For the text-containing cell, return its midpoint in (X, Y) coordinate format. 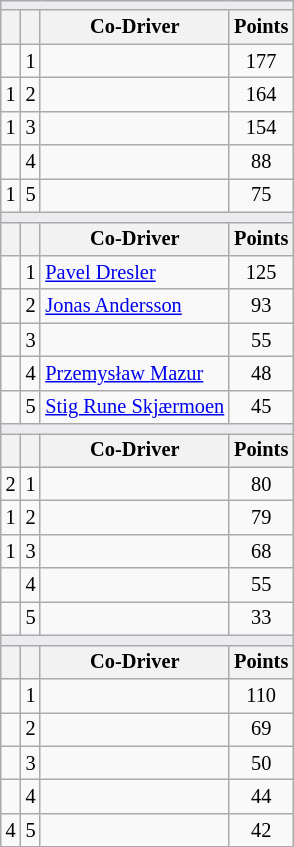
48 (261, 373)
177 (261, 61)
154 (261, 128)
33 (261, 618)
Przemysław Mazur (134, 373)
88 (261, 162)
79 (261, 517)
42 (261, 830)
44 (261, 796)
164 (261, 94)
125 (261, 272)
110 (261, 695)
80 (261, 484)
93 (261, 306)
Jonas Andersson (134, 306)
69 (261, 729)
Pavel Dresler (134, 272)
50 (261, 763)
45 (261, 407)
75 (261, 195)
Stig Rune Skjærmoen (134, 407)
68 (261, 551)
